Provide the (x, y) coordinate of the cell's center where the given text is located.  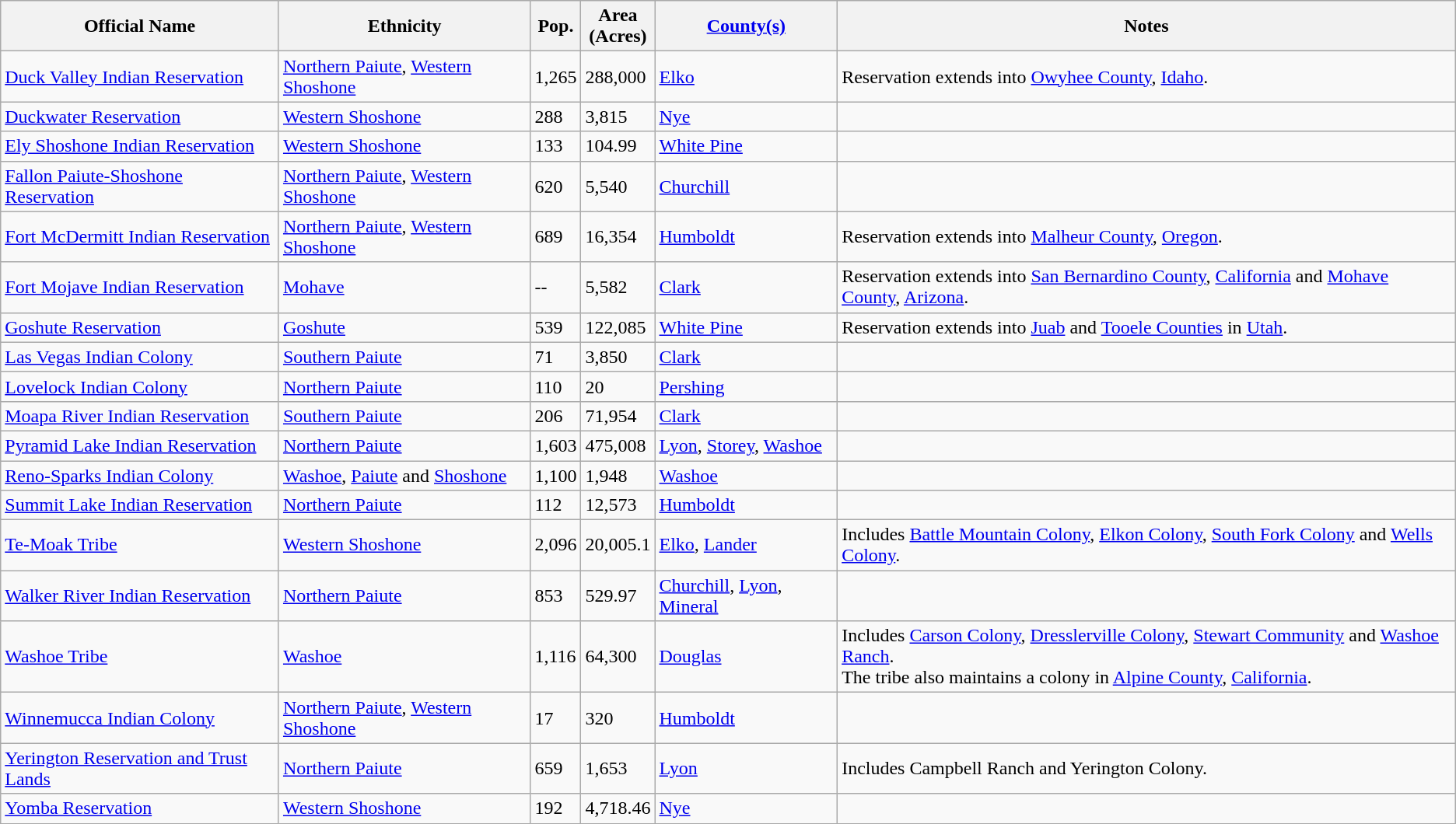
206 (555, 416)
104.99 (618, 146)
Las Vegas Indian Colony (140, 357)
853 (555, 595)
71,954 (618, 416)
Reservation extends into Malheur County, Oregon. (1146, 236)
16,354 (618, 236)
Area(Acres) (618, 26)
288,000 (618, 76)
5,540 (618, 187)
64,300 (618, 657)
122,085 (618, 327)
320 (618, 718)
Churchill, Lyon, Mineral (747, 595)
Moapa River Indian Reservation (140, 416)
Pop. (555, 26)
Reservation extends into San Bernardino County, California and Mohave County, Arizona. (1146, 288)
539 (555, 327)
112 (555, 505)
Washoe, Paiute and Shoshone (404, 475)
620 (555, 187)
Summit Lake Indian Reservation (140, 505)
20 (618, 386)
Douglas (747, 657)
12,573 (618, 505)
Washoe Tribe (140, 657)
Fort McDermitt Indian Reservation (140, 236)
71 (555, 357)
Ely Shoshone Indian Reservation (140, 146)
Pershing (747, 386)
Churchill (747, 187)
Winnemucca Indian Colony (140, 718)
689 (555, 236)
Elko, Lander (747, 546)
17 (555, 718)
Official Name (140, 26)
133 (555, 146)
20,005.1 (618, 546)
Goshute Reservation (140, 327)
Lovelock Indian Colony (140, 386)
Includes Carson Colony, Dresslerville Colony, Stewart Community and Washoe Ranch. The tribe also maintains a colony in Alpine County, California. (1146, 657)
475,008 (618, 445)
-- (555, 288)
Yerington Reservation and Trust Lands (140, 768)
Includes Campbell Ranch and Yerington Colony. (1146, 768)
Goshute (404, 327)
Elko (747, 76)
Reno-Sparks Indian Colony (140, 475)
Includes Battle Mountain Colony, Elkon Colony, South Fork Colony and Wells Colony. (1146, 546)
Te-Moak Tribe (140, 546)
1,948 (618, 475)
2,096 (555, 546)
Lyon (747, 768)
4,718.46 (618, 808)
Yomba Reservation (140, 808)
1,100 (555, 475)
288 (555, 117)
Fort Mojave Indian Reservation (140, 288)
1,265 (555, 76)
659 (555, 768)
Duck Valley Indian Reservation (140, 76)
3,850 (618, 357)
Mohave (404, 288)
Fallon Paiute-Shoshone Reservation (140, 187)
County(s) (747, 26)
Ethnicity (404, 26)
3,815 (618, 117)
5,582 (618, 288)
Notes (1146, 26)
1,653 (618, 768)
Walker River Indian Reservation (140, 595)
529.97 (618, 595)
Reservation extends into Owyhee County, Idaho. (1146, 76)
Duckwater Reservation (140, 117)
110 (555, 386)
Reservation extends into Juab and Tooele Counties in Utah. (1146, 327)
1,603 (555, 445)
192 (555, 808)
Pyramid Lake Indian Reservation (140, 445)
Lyon, Storey, Washoe (747, 445)
1,116 (555, 657)
